Pinpoint the cell where the given text exists, returning its [X, Y] midpoint coordinate. 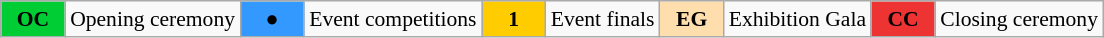
Event competitions [392, 19]
EG [692, 19]
Event finals [603, 19]
OC [33, 19]
Exhibition Gala [798, 19]
Closing ceremony [1019, 19]
Opening ceremony [152, 19]
● [272, 19]
1 [514, 19]
CC [903, 19]
